Search for the cell housing the specified text and yield its [x, y] center coordinate. 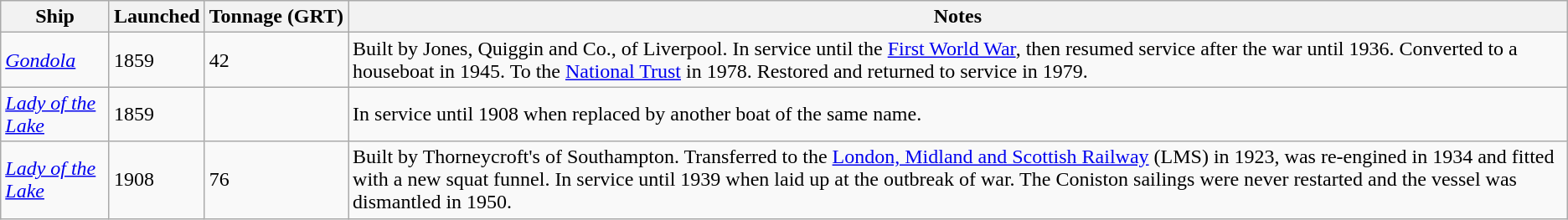
Notes [958, 17]
Tonnage (GRT) [276, 17]
42 [276, 60]
In service until 1908 when replaced by another boat of the same name. [958, 114]
Ship [55, 17]
Launched [157, 17]
1908 [157, 180]
Gondola [55, 60]
76 [276, 180]
